Detect which cell encompasses the target text, then output its (x, y) center coordinate. 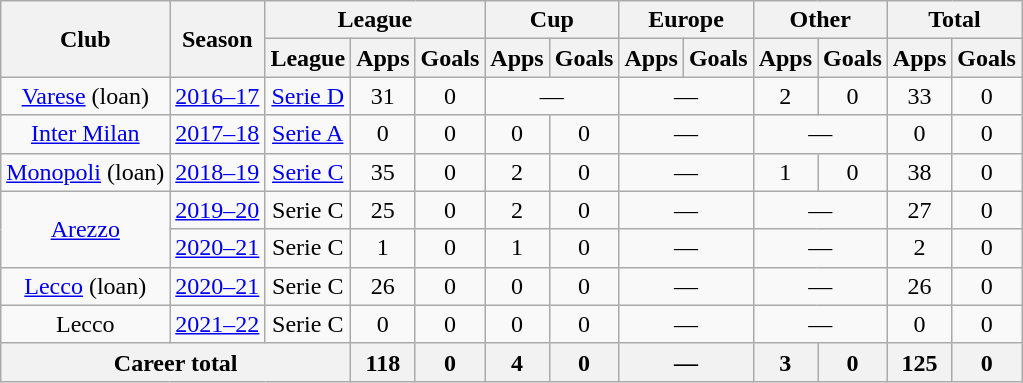
33 (919, 96)
3 (785, 362)
38 (919, 172)
27 (919, 210)
Monopoli (loan) (86, 172)
Total (954, 20)
2019–20 (218, 210)
Serie A (308, 134)
Season (218, 39)
Cup (552, 20)
Varese (loan) (86, 96)
Arezzo (86, 229)
25 (383, 210)
Lecco (86, 324)
Lecco (loan) (86, 286)
4 (517, 362)
31 (383, 96)
Career total (176, 362)
Europe (686, 20)
2017–18 (218, 134)
Club (86, 39)
Other (820, 20)
35 (383, 172)
2018–19 (218, 172)
125 (919, 362)
Inter Milan (86, 134)
2021–22 (218, 324)
118 (383, 362)
Serie D (308, 96)
2016–17 (218, 96)
